Return the (x, y) coordinate for the center point of the cell that contains the specified text.  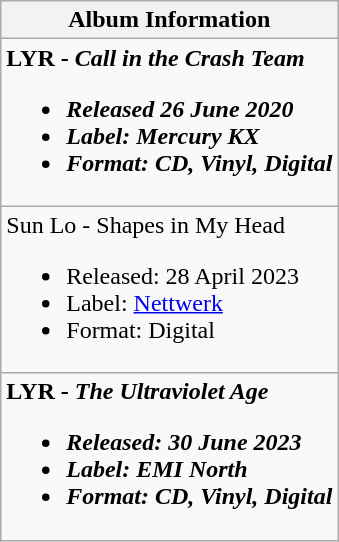
LYR - Call in the Crash TeamReleased 26 June 2020Label: Mercury KXFormat: CD, Vinyl, Digital (170, 122)
Sun Lo - Shapes in My HeadReleased: 28 April 2023Label: NettwerkFormat: Digital (170, 290)
LYR - The Ultraviolet AgeReleased: 30 June 2023Label: EMI NorthFormat: CD, Vinyl, Digital (170, 456)
Album Information (170, 20)
